Locate the cell with the specified text and output its (x, y) center coordinate. 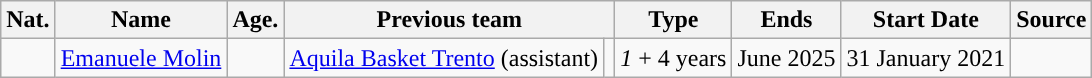
Ends (786, 20)
Start Date (926, 20)
Age. (256, 20)
Name (141, 20)
31 January 2021 (926, 58)
June 2025 (786, 58)
Source (1052, 20)
Aquila Basket Trento (assistant) (444, 58)
Nat. (28, 20)
Previous team (450, 20)
1 + 4 years (674, 58)
Type (674, 20)
Emanuele Molin (141, 58)
